Detect which cell encompasses the target text, then output its (x, y) center coordinate. 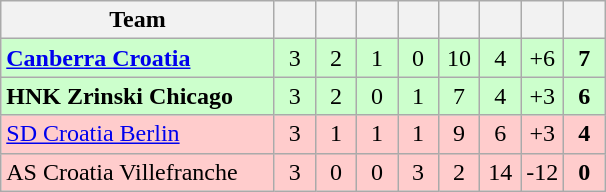
+6 (542, 58)
-12 (542, 172)
10 (460, 58)
Canberra Croatia (138, 58)
Team (138, 20)
SD Croatia Berlin (138, 134)
AS Croatia Villefranche (138, 172)
9 (460, 134)
14 (500, 172)
HNK Zrinski Chicago (138, 96)
